For the text-containing cell, return its midpoint in [X, Y] coordinate format. 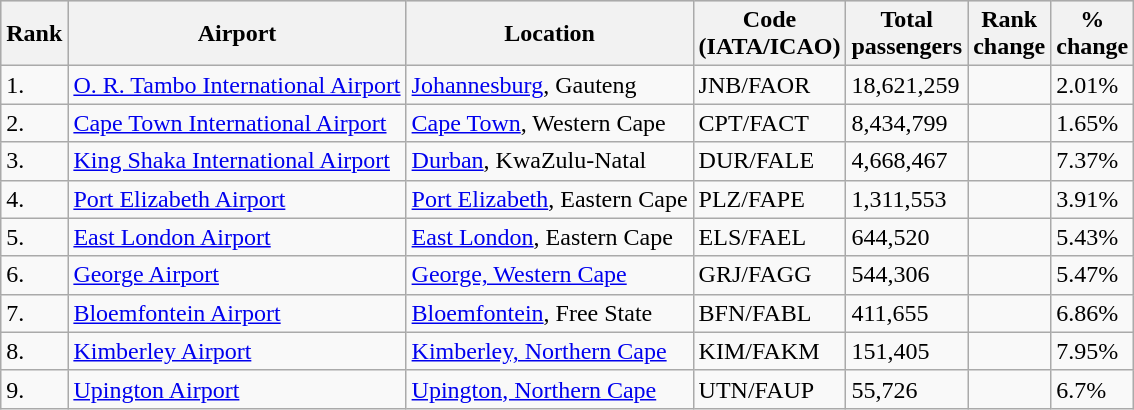
GRJ/FAGG [770, 275]
6.86% [1092, 313]
18,621,259 [907, 85]
BFN/FABL [770, 313]
Cape Town, Western Cape [550, 123]
55,726 [907, 389]
9. [34, 389]
5. [34, 237]
Port Elizabeth Airport [237, 199]
JNB/FAOR [770, 85]
7.95% [1092, 351]
CPT/FACT [770, 123]
DUR/FALE [770, 161]
Port Elizabeth, Eastern Cape [550, 199]
6.7% [1092, 389]
151,405 [907, 351]
UTN/FAUP [770, 389]
Upington Airport [237, 389]
5.47% [1092, 275]
Kimberley Airport [237, 351]
8. [34, 351]
544,306 [907, 275]
Bloemfontein Airport [237, 313]
KIM/FAKM [770, 351]
1.65% [1092, 123]
Airport [237, 34]
1. [34, 85]
7. [34, 313]
2. [34, 123]
George, Western Cape [550, 275]
3. [34, 161]
Johannesburg, Gauteng [550, 85]
King Shaka International Airport [237, 161]
Location [550, 34]
Rank [34, 34]
8,434,799 [907, 123]
5.43% [1092, 237]
East London Airport [237, 237]
Code(IATA/ICAO) [770, 34]
ELS/FAEL [770, 237]
Kimberley, Northern Cape [550, 351]
George Airport [237, 275]
2.01% [1092, 85]
Rankchange [1010, 34]
Bloemfontein, Free State [550, 313]
Totalpassengers [907, 34]
3.91% [1092, 199]
4. [34, 199]
O. R. Tambo International Airport [237, 85]
411,655 [907, 313]
PLZ/FAPE [770, 199]
1,311,553 [907, 199]
%change [1092, 34]
East London, Eastern Cape [550, 237]
6. [34, 275]
Upington, Northern Cape [550, 389]
4,668,467 [907, 161]
Cape Town International Airport [237, 123]
644,520 [907, 237]
Durban, KwaZulu-Natal [550, 161]
7.37% [1092, 161]
